Determine the [x, y] coordinate at the center of the cell enclosing the given text.  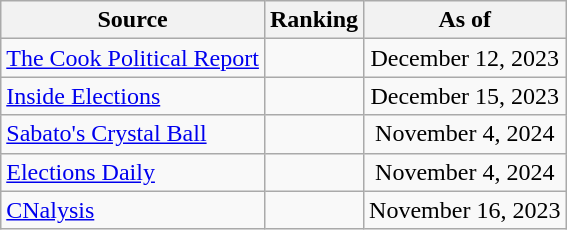
As of [465, 20]
Source [133, 20]
The Cook Political Report [133, 58]
Sabato's Crystal Ball [133, 134]
December 12, 2023 [465, 58]
Inside Elections [133, 96]
Ranking [314, 20]
December 15, 2023 [465, 96]
Elections Daily [133, 172]
November 16, 2023 [465, 210]
CNalysis [133, 210]
